Capture the cell that displays the provided text and extract its (x, y) central coordinate. 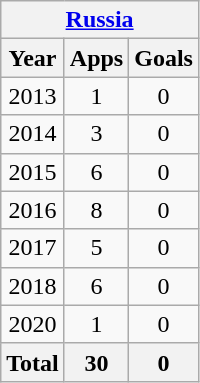
3 (96, 134)
8 (96, 210)
2013 (33, 96)
30 (96, 362)
5 (96, 248)
2018 (33, 286)
2014 (33, 134)
Goals (164, 58)
Total (33, 362)
2020 (33, 324)
Russia (100, 20)
Apps (96, 58)
2017 (33, 248)
2015 (33, 172)
2016 (33, 210)
Year (33, 58)
